Return the [X, Y] coordinate for the center point of the cell that contains the specified text.  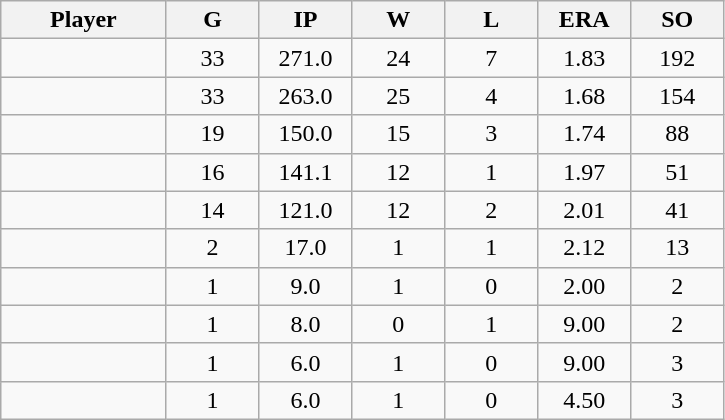
8.0 [306, 324]
88 [678, 134]
19 [212, 134]
25 [398, 96]
4.50 [584, 400]
1.68 [584, 96]
2.12 [584, 248]
51 [678, 172]
IP [306, 20]
1.97 [584, 172]
W [398, 20]
16 [212, 172]
263.0 [306, 96]
15 [398, 134]
G [212, 20]
24 [398, 58]
121.0 [306, 210]
7 [492, 58]
13 [678, 248]
17.0 [306, 248]
4 [492, 96]
2.00 [584, 286]
1.74 [584, 134]
ERA [584, 20]
14 [212, 210]
192 [678, 58]
271.0 [306, 58]
2.01 [584, 210]
154 [678, 96]
Player [84, 20]
141.1 [306, 172]
L [492, 20]
SO [678, 20]
150.0 [306, 134]
9.0 [306, 286]
41 [678, 210]
1.83 [584, 58]
